Search for the cell housing the specified text and yield its [X, Y] center coordinate. 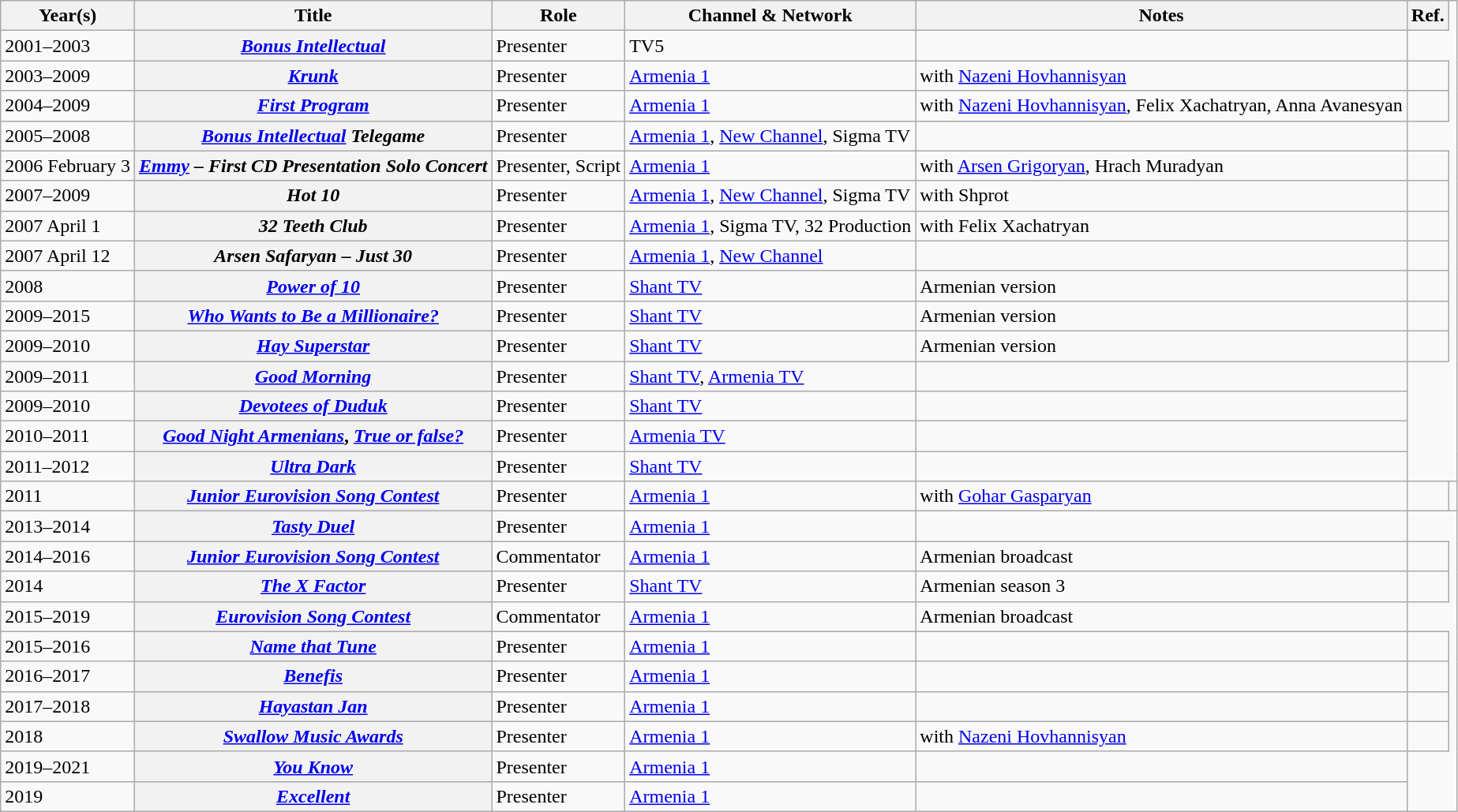
Armenian season 3 [1161, 586]
Hot 10 [313, 196]
Bonus Intellectual [313, 46]
2019 [68, 796]
Bonus Intellectual Telegame [313, 136]
Excellent [313, 796]
2014 [68, 586]
2009–2011 [68, 376]
Year(s) [68, 16]
Shant TV, Armenia TV [770, 376]
You Know [313, 766]
Armenia 1, New Channel [770, 256]
Title [313, 16]
Swallow Music Awards [313, 736]
Ultra Dark [313, 466]
2015–2016 [68, 646]
2010–2011 [68, 436]
Tasty Duel [313, 526]
TV5 [770, 46]
Devotees of Duduk [313, 406]
Presenter, Script [559, 166]
2007–2009 [68, 196]
Armenia TV [770, 436]
2014–2016 [68, 556]
Name that Tune [313, 646]
Armenia 1, Sigma TV, 32 Production [770, 226]
32 Teeth Club [313, 226]
Arsen Safaryan – Just 30 [313, 256]
2001–2003 [68, 46]
Krunk [313, 76]
2006 February 3 [68, 166]
2011 [68, 496]
2018 [68, 736]
The X Factor [313, 586]
with Gohar Gasparyan [1161, 496]
Good Night Armenians, True or false? [313, 436]
2009–2015 [68, 316]
Power of 10 [313, 286]
Ref. [1427, 16]
with Felix Xachatryan [1161, 226]
2015–2019 [68, 616]
2004–2009 [68, 106]
2013–2014 [68, 526]
Benefis [313, 676]
First Program [313, 106]
Hay Superstar [313, 346]
Who Wants to Be a Millionaire? [313, 316]
Eurovision Song Contest [313, 616]
2008 [68, 286]
Notes [1161, 16]
Good Morning [313, 376]
2007 April 12 [68, 256]
2007 April 1 [68, 226]
Hayastan Jan [313, 706]
2003–2009 [68, 76]
2005–2008 [68, 136]
2016–2017 [68, 676]
2019–2021 [68, 766]
Role [559, 16]
2017–2018 [68, 706]
with Nazeni Hovhannisyan, Felix Xachatryan, Anna Avanesyan [1161, 106]
with Arsen Grigoryan, Hrach Muradyan [1161, 166]
with Shprot [1161, 196]
Channel & Network [770, 16]
2011–2012 [68, 466]
Emmy – First CD Presentation Solo Concert [313, 166]
